From the cell containing the given text, extract its center point as [x, y] coordinate. 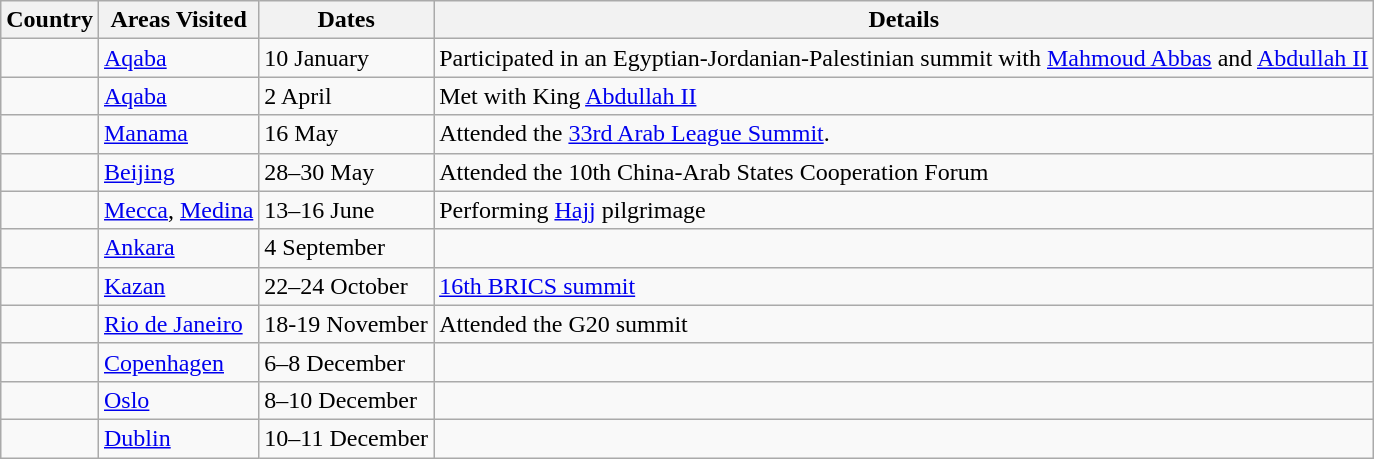
Dublin [178, 438]
16th BRICS summit [904, 286]
Beijing [178, 172]
Attended the 10th China-Arab States Cooperation Forum [904, 172]
Attended the G20 summit [904, 324]
22–24 October [346, 286]
Manama [178, 134]
Ankara [178, 248]
13–16 June [346, 210]
Country [50, 20]
6–8 December [346, 362]
18-19 November [346, 324]
Kazan [178, 286]
4 September [346, 248]
Attended the 33rd Arab League Summit. [904, 134]
8–10 December [346, 400]
Participated in an Egyptian-Jordanian-Palestinian summit with Mahmoud Abbas and Abdullah II [904, 58]
Met with King Abdullah II [904, 96]
Rio de Janeiro [178, 324]
16 May [346, 134]
Areas Visited [178, 20]
Performing Hajj pilgrimage [904, 210]
10 January [346, 58]
Details [904, 20]
Oslo [178, 400]
Copenhagen [178, 362]
28–30 May [346, 172]
Dates [346, 20]
Mecca, Medina [178, 210]
10–11 December [346, 438]
2 April [346, 96]
